Return [x, y] of the center of cell containing provided text 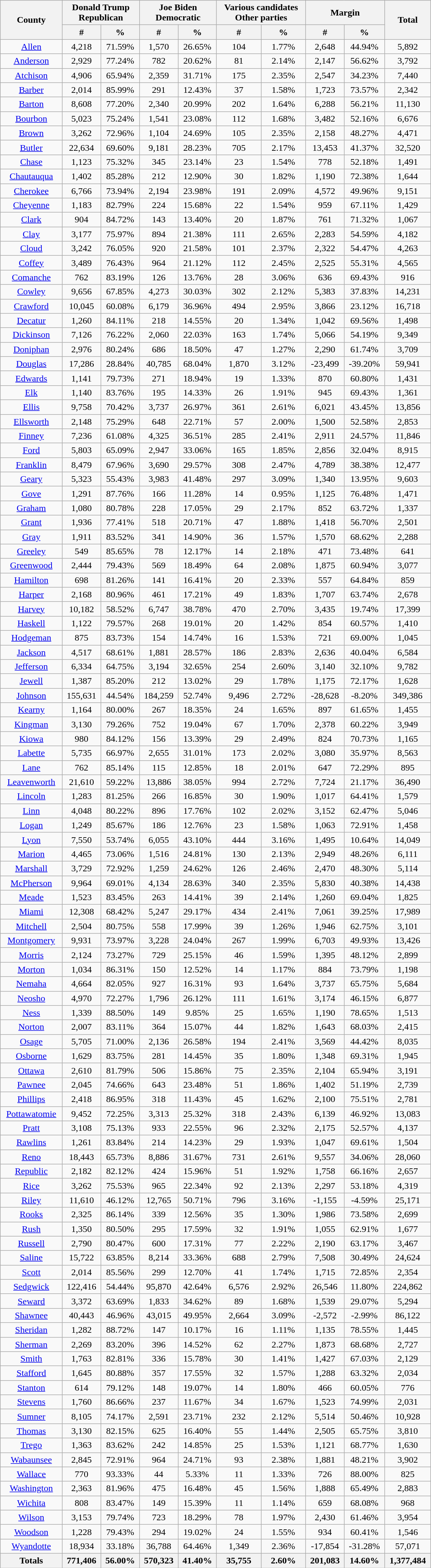
1,504 [407, 1143]
Leavenworth [31, 782]
3,569 [325, 1041]
14.33% [197, 392]
Morris [31, 955]
54.19% [364, 335]
1,677 [407, 1229]
61.46% [364, 1517]
11.43% [197, 1099]
Cherokee [31, 191]
475 [159, 1488]
81.25% [120, 796]
2,297 [325, 1186]
15.96% [197, 1171]
2.08% [284, 566]
12.56% [197, 1215]
4,465 [81, 854]
5,684 [407, 984]
1,629 [81, 1056]
Clay [31, 234]
8,563 [407, 753]
31.01% [197, 753]
9,557 [325, 1157]
2,470 [325, 868]
2.27% [284, 1344]
2,190 [325, 1243]
2,175 [325, 1128]
-2,572 [325, 1315]
1.87% [284, 220]
173 [239, 753]
80.00% [120, 710]
40.38% [364, 883]
2.49% [284, 739]
18,443 [81, 1157]
76.48% [364, 494]
71.00% [120, 1041]
78.65% [364, 1013]
Gray [31, 537]
2,699 [407, 1215]
79.12% [120, 1388]
38.05% [197, 782]
Brown [31, 133]
Bourbon [31, 119]
68.04% [197, 364]
9,452 [81, 1113]
34 [239, 1402]
11,846 [407, 436]
242 [159, 1445]
8,214 [159, 1258]
6,111 [407, 854]
2,290 [325, 349]
39.25% [364, 912]
5,830 [325, 883]
3,467 [407, 1243]
14,049 [407, 839]
3.12% [284, 364]
32.04% [364, 450]
Marion [31, 854]
12.43% [197, 90]
75 [239, 1070]
28 [239, 277]
75.29% [120, 422]
81.96% [120, 1488]
75.32% [120, 162]
1,047 [325, 1143]
69.00% [364, 638]
26.65% [197, 47]
73.57% [364, 90]
852 [325, 508]
73.97% [120, 941]
80.47% [120, 1243]
Wyandotte [31, 1546]
Margin [345, 13]
271 [159, 378]
Riley [31, 1200]
-39.20% [364, 364]
291 [159, 90]
148 [159, 1388]
Franklin [31, 465]
263 [159, 897]
705 [239, 147]
26,546 [325, 1287]
85.67% [120, 825]
2,976 [81, 349]
104 [239, 47]
57 [239, 422]
Ellsworth [31, 422]
2,034 [407, 1373]
67.03% [364, 1359]
68.42% [120, 912]
294 [159, 1532]
59.22% [120, 782]
201,083 [325, 1560]
14,231 [407, 292]
143 [159, 220]
15.68% [197, 205]
625 [159, 1431]
1,516 [159, 854]
11,610 [81, 1200]
600 [159, 1243]
1,055 [325, 1229]
34.62% [197, 1301]
3,080 [325, 753]
72.38% [364, 176]
6,288 [325, 104]
22.55% [197, 1128]
77.24% [120, 61]
68.61% [120, 652]
79.73% [120, 378]
88.72% [120, 1330]
156 [159, 739]
80.88% [120, 1373]
77.41% [120, 522]
341 [159, 537]
83.76% [120, 392]
2,359 [159, 75]
Grant [31, 522]
76.05% [120, 249]
22.34% [197, 1186]
37 [239, 90]
2,418 [81, 1099]
2,148 [81, 422]
66.16% [364, 1171]
3,482 [325, 119]
1,936 [81, 522]
1,495 [325, 839]
23.14% [197, 162]
1,491 [407, 162]
85.99% [120, 90]
1,760 [81, 1402]
56.21% [364, 104]
33.06% [197, 450]
1,628 [407, 681]
1,870 [239, 364]
470 [239, 609]
McPherson [31, 883]
85.14% [120, 768]
21.38% [197, 234]
68.68% [364, 1344]
2.09% [284, 191]
Stafford [31, 1373]
61.74% [364, 349]
776 [407, 1388]
9,181 [159, 147]
281 [159, 1056]
86,122 [407, 1315]
46.12% [120, 1200]
69.04% [364, 897]
4,273 [159, 292]
Pratt [31, 1128]
34.23% [364, 75]
2,899 [407, 955]
Labette [31, 753]
69.31% [364, 1056]
1.61% [284, 998]
17,286 [81, 364]
Allen [31, 47]
74.17% [120, 1416]
17.76% [197, 811]
7,236 [81, 436]
Atchison [31, 75]
2,354 [407, 1272]
1,758 [325, 1171]
92 [239, 1186]
36 [239, 537]
35.97% [364, 753]
Hodgeman [31, 638]
2,911 [325, 436]
9,931 [81, 941]
67.11% [364, 205]
3,810 [407, 1431]
340 [239, 883]
14.23% [197, 1143]
2,147 [325, 61]
Linn [31, 811]
41.40% [197, 1560]
2,636 [325, 652]
1,500 [325, 422]
1,431 [407, 378]
83.62% [120, 1445]
20.71% [197, 522]
729 [159, 955]
3,709 [407, 349]
659 [325, 1503]
2.33% [284, 580]
194 [239, 1041]
34.06% [364, 1157]
2,168 [81, 594]
62.91% [364, 1229]
2,194 [159, 191]
96 [239, 1128]
2,288 [407, 537]
Thomas [31, 1431]
Wilson [31, 1517]
8,915 [407, 450]
Reno [31, 1157]
770 [81, 1474]
Pottawatomie [31, 1113]
1,410 [407, 623]
26.97% [197, 407]
1.44% [284, 1431]
3,792 [407, 61]
56.70% [364, 522]
2,845 [81, 1460]
63.17% [364, 1243]
2,136 [159, 1041]
2,739 [407, 1085]
Jewell [31, 681]
19.07% [197, 1388]
1,707 [325, 594]
1,630 [407, 1445]
Greeley [31, 551]
1,546 [407, 1532]
3,108 [81, 1128]
155,631 [81, 696]
1,579 [407, 796]
4,565 [407, 263]
2.47% [284, 465]
647 [325, 768]
42.64% [197, 1287]
48.27% [364, 133]
2,781 [407, 1099]
Elk [31, 392]
11.80% [364, 1287]
Joe BidenDemocratic [178, 13]
2,504 [81, 926]
Nemaha [31, 984]
29.17% [197, 912]
21.12% [197, 263]
688 [239, 1258]
1,715 [325, 1272]
Pawnee [31, 1085]
12.85% [197, 768]
1,427 [325, 1359]
Comanche [31, 277]
884 [325, 969]
614 [81, 1388]
6,055 [159, 839]
65.49% [364, 1488]
894 [159, 234]
30.49% [364, 1258]
3,949 [407, 724]
Total [407, 20]
Rice [31, 1186]
28.84% [120, 364]
254 [239, 667]
-23,499 [325, 364]
5,705 [81, 1041]
1,141 [81, 378]
1,875 [325, 566]
1,175 [325, 681]
968 [407, 1503]
21.58% [197, 249]
12,308 [81, 912]
6,877 [407, 998]
1,291 [81, 494]
60.08% [120, 306]
17.05% [197, 508]
2.43% [284, 1113]
2,610 [81, 1070]
Marshall [31, 868]
357 [159, 1373]
1,183 [81, 205]
44.54% [120, 696]
85.28% [120, 176]
2,790 [81, 1243]
3,140 [325, 667]
Sumner [31, 1416]
-2.99% [364, 1315]
959 [325, 205]
3,174 [325, 998]
796 [239, 1200]
2,678 [407, 594]
Wichita [31, 1503]
16.41% [197, 580]
15.39% [197, 1503]
102 [239, 811]
52.74% [197, 696]
58.52% [120, 609]
60.41% [364, 1532]
80.50% [120, 1229]
2,657 [407, 1171]
920 [159, 249]
61.08% [120, 436]
933 [159, 1128]
345 [159, 162]
31.67% [197, 1157]
361 [239, 407]
302 [239, 292]
3,101 [407, 926]
195 [159, 392]
2,883 [407, 1488]
3,191 [407, 1070]
1,283 [81, 796]
3,983 [159, 479]
County [31, 20]
53.18% [364, 1186]
Doniphan [31, 349]
8,608 [81, 104]
29.07% [364, 1301]
25.32% [197, 1113]
13.39% [197, 739]
184,259 [159, 696]
994 [239, 782]
26.12% [197, 998]
46 [239, 955]
55.43% [120, 479]
6,139 [325, 1113]
80.96% [120, 594]
81.26% [120, 580]
Morton [31, 969]
8,886 [159, 1157]
30.03% [197, 292]
1,361 [407, 392]
Finney [31, 436]
2,856 [325, 450]
1,418 [325, 522]
40,785 [159, 364]
82.79% [120, 205]
-17,854 [325, 1546]
2,378 [325, 724]
268 [159, 623]
1.90% [284, 796]
24.62% [197, 868]
808 [81, 1503]
24.71% [197, 1460]
1.55% [284, 1532]
6,021 [325, 407]
1,541 [159, 119]
67 [239, 724]
466 [325, 1388]
2,104 [325, 1070]
21,610 [81, 782]
64.84% [364, 580]
16.85% [197, 796]
46.92% [364, 1113]
32.65% [197, 667]
36.51% [197, 436]
83.11% [120, 1027]
1.62% [284, 1099]
1,198 [407, 969]
Clark [31, 220]
38.78% [197, 609]
1,288 [325, 1373]
48.26% [364, 854]
73.58% [364, 1215]
147 [159, 1330]
Douglas [31, 364]
1.56% [284, 1488]
11.28% [197, 494]
9,603 [407, 479]
44.94% [364, 47]
1,121 [325, 1445]
859 [407, 580]
Lyon [31, 839]
60.80% [364, 378]
1,017 [325, 796]
61.65% [364, 710]
Various candidatesOther parties [261, 13]
31.71% [197, 75]
54.59% [364, 234]
569 [159, 566]
63.69% [120, 1301]
1,986 [325, 1215]
24,624 [407, 1258]
33.36% [197, 1258]
1,513 [407, 1013]
82.12% [120, 1171]
-8.20% [364, 696]
1,350 [81, 1229]
2,158 [325, 133]
150 [159, 969]
2,325 [81, 1215]
28.57% [197, 652]
6,747 [159, 609]
22.03% [197, 335]
224 [159, 205]
Geary [31, 479]
25,171 [407, 1200]
68.03% [364, 1027]
945 [325, 392]
12.90% [197, 176]
63.72% [364, 508]
17.59% [197, 1229]
2,283 [325, 234]
71.32% [364, 220]
Ottawa [31, 1070]
83.73% [120, 638]
2.38% [284, 1460]
Totals [31, 1560]
Cloud [31, 249]
1,259 [159, 868]
17.99% [197, 926]
Woodson [31, 1532]
2,340 [159, 104]
1,796 [159, 998]
86.14% [120, 1215]
Sherman [31, 1344]
1,445 [407, 1330]
101 [239, 249]
5,383 [325, 292]
8,105 [81, 1416]
75.53% [120, 1186]
7,508 [325, 1258]
2,648 [325, 47]
Rooks [31, 1215]
18 [239, 768]
48.21% [364, 1460]
6,179 [159, 306]
854 [325, 623]
15.78% [197, 1359]
1,395 [325, 955]
1,135 [325, 1330]
Donald TrumpRepublican [101, 13]
52.18% [364, 162]
3.06% [284, 277]
88.00% [364, 1474]
Wallace [31, 1474]
4,789 [325, 465]
83.84% [120, 1143]
24.69% [197, 133]
Dickinson [31, 335]
46.96% [120, 1315]
782 [159, 61]
19.74% [364, 609]
Lane [31, 768]
870 [325, 378]
50.71% [197, 1200]
72.25% [120, 1113]
3,194 [159, 667]
12.70% [197, 1272]
2,727 [407, 1344]
48.12% [364, 955]
5,294 [407, 1301]
Harper [31, 594]
1,763 [81, 1359]
130 [239, 854]
12,765 [159, 1200]
518 [159, 522]
1.92% [284, 1171]
2,182 [81, 1171]
2.70% [284, 609]
Edwards [31, 378]
69.61% [364, 1143]
1,261 [81, 1143]
20.62% [197, 61]
41.48% [197, 479]
228 [159, 508]
84.11% [120, 320]
1.93% [284, 1143]
82.81% [120, 1359]
13,453 [325, 147]
1,140 [81, 392]
2,124 [81, 955]
3,177 [81, 234]
4,048 [81, 811]
2.65% [284, 234]
1,825 [407, 897]
4,970 [81, 998]
1,164 [81, 710]
1,034 [81, 969]
1.59% [284, 955]
67.85% [120, 292]
2.45% [284, 263]
3,902 [407, 1460]
1,045 [407, 638]
232 [239, 1416]
26 [239, 392]
48.30% [364, 868]
84.72% [120, 220]
Republic [31, 1171]
5.33% [197, 1474]
3,313 [159, 1113]
1,429 [407, 205]
5,247 [159, 912]
18.29% [197, 1517]
14,438 [407, 883]
25.15% [197, 955]
5,735 [81, 753]
28.63% [197, 883]
1,349 [239, 1546]
60.05% [364, 1388]
40.04% [364, 652]
83.75% [120, 1056]
-1,155 [325, 1200]
19 [239, 378]
778 [325, 162]
4,263 [407, 249]
9.85% [197, 1013]
14.41% [197, 897]
1.77% [284, 47]
1,377,484 [407, 1560]
22.71% [197, 422]
1.30% [284, 1215]
2,430 [325, 1517]
1,498 [407, 320]
16.31% [197, 984]
Gove [31, 494]
1.67% [284, 1402]
2.37% [284, 249]
237 [159, 1402]
54.47% [364, 249]
22,634 [81, 147]
191 [239, 191]
4,134 [159, 883]
444 [239, 839]
73.79% [364, 969]
6,576 [239, 1287]
93.33% [120, 1474]
434 [239, 912]
2,363 [81, 1488]
Cowley [31, 292]
64.75% [120, 667]
2,031 [407, 1402]
1.26% [284, 926]
86.66% [120, 1402]
72.29% [364, 768]
2,342 [407, 90]
18.49% [197, 566]
643 [159, 1085]
115 [159, 768]
69.56% [364, 320]
980 [81, 739]
Barton [31, 104]
52.57% [364, 1128]
Barber [31, 90]
18,934 [81, 1546]
17.55% [197, 1373]
1.41% [284, 1359]
916 [407, 277]
1,539 [325, 1301]
Ellis [31, 407]
41 [239, 1272]
5,114 [407, 868]
32.10% [364, 667]
1,123 [81, 162]
70.73% [364, 739]
22 [239, 205]
2,269 [81, 1344]
51.19% [364, 1085]
72.17% [364, 681]
64.46% [197, 1546]
4,572 [325, 191]
62.75% [364, 926]
Greenwood [31, 566]
54.44% [120, 1287]
Scott [31, 1272]
12.52% [197, 969]
10.64% [364, 839]
59,941 [407, 364]
2,415 [407, 1027]
1.34% [284, 320]
5,023 [81, 119]
2.95% [284, 306]
8,479 [81, 465]
13,083 [407, 1113]
558 [159, 926]
7,550 [81, 839]
Stevens [31, 1402]
2.32% [284, 1128]
Haskell [31, 623]
18.50% [197, 349]
68.77% [364, 1445]
66.97% [120, 753]
79.74% [120, 1517]
494 [239, 306]
761 [325, 220]
14.45% [197, 1056]
12.17% [197, 551]
15.07% [197, 1027]
7,126 [81, 335]
648 [159, 422]
77.20% [120, 104]
37.83% [364, 292]
81.79% [120, 1070]
2.01% [284, 768]
2.36% [284, 1546]
3,153 [81, 1517]
64 [239, 566]
18.94% [197, 378]
1,888 [325, 1488]
18.35% [197, 710]
7,440 [407, 75]
9,964 [81, 883]
0.95% [284, 494]
15,722 [81, 1258]
23.98% [197, 191]
6,766 [81, 191]
1,249 [81, 825]
771,406 [81, 1560]
19.02% [197, 1532]
3,228 [159, 941]
5,323 [81, 479]
895 [407, 768]
11,130 [407, 104]
4,517 [81, 652]
20.99% [197, 104]
897 [325, 710]
723 [159, 1517]
24.81% [197, 854]
80.24% [120, 349]
-28,628 [325, 696]
1,723 [325, 90]
Meade [31, 897]
2,322 [325, 249]
86.31% [120, 969]
364 [159, 1027]
77 [239, 1243]
1.83% [284, 594]
Jefferson [31, 667]
825 [407, 1474]
43.10% [197, 839]
1,122 [81, 623]
75.13% [120, 1128]
175 [239, 75]
8,035 [407, 1041]
686 [159, 349]
60.22% [364, 724]
87.76% [120, 494]
Washington [31, 1488]
1,165 [407, 739]
89 [239, 1301]
2,591 [159, 1416]
Kingman [31, 724]
74.66% [120, 1085]
10,182 [81, 609]
1.85% [284, 450]
9,151 [407, 191]
19.01% [197, 623]
927 [159, 984]
297 [239, 479]
85.65% [120, 551]
965 [159, 1186]
68.08% [364, 1503]
73.48% [364, 551]
7,724 [325, 782]
-4.59% [364, 1200]
726 [325, 1474]
1,458 [407, 825]
36,788 [159, 1546]
32,520 [407, 147]
549 [81, 551]
14.55% [197, 320]
2.46% [284, 868]
Cheyenne [31, 205]
1.70% [284, 724]
641 [407, 551]
Saline [31, 1258]
934 [325, 1532]
166 [159, 494]
16.48% [197, 1488]
2.00% [284, 422]
2.18% [284, 551]
56.00% [120, 1560]
80.75% [120, 926]
Lincoln [31, 796]
506 [159, 1070]
82.05% [120, 984]
9,782 [407, 667]
896 [159, 811]
35,755 [239, 1560]
4,319 [407, 1186]
1.99% [284, 941]
Anderson [31, 61]
Montgomery [31, 941]
71.59% [120, 47]
23.12% [364, 306]
46.15% [364, 998]
72.27% [120, 998]
73.27% [120, 955]
2.79% [284, 1258]
82.15% [120, 1431]
1,282 [81, 1330]
81 [239, 61]
3,729 [81, 868]
721 [325, 638]
60.94% [364, 566]
3,489 [81, 263]
6,676 [407, 119]
4,218 [81, 47]
17.21% [197, 594]
904 [81, 220]
65.73% [120, 1157]
57,071 [407, 1546]
69.01% [120, 883]
2,947 [159, 450]
52.16% [364, 119]
1,387 [81, 681]
299 [159, 1272]
23.48% [197, 1085]
85.56% [120, 1272]
50.46% [364, 1416]
165 [239, 450]
1,643 [325, 1027]
1.11% [284, 1330]
424 [159, 1171]
49.93% [364, 941]
63.32% [364, 1373]
49.95% [197, 1315]
Smith [31, 1359]
95,870 [159, 1287]
76.43% [120, 263]
4,906 [81, 75]
16,718 [407, 306]
3,954 [407, 1517]
3,372 [81, 1301]
79.57% [120, 623]
83.47% [120, 1503]
5,046 [407, 811]
2.92% [284, 1287]
5,066 [325, 335]
557 [325, 580]
1,945 [407, 1056]
636 [325, 277]
163 [239, 335]
43,015 [159, 1315]
Seward [31, 1301]
2,007 [81, 1027]
Crawford [31, 306]
1,645 [81, 1373]
2.83% [284, 652]
1.14% [284, 1503]
1,125 [325, 494]
72.85% [364, 1272]
570,323 [159, 1560]
3,152 [325, 811]
3,242 [81, 249]
73.06% [120, 854]
33.18% [120, 1546]
875 [81, 638]
52.58% [364, 422]
141 [159, 580]
471 [325, 551]
69.60% [120, 147]
218 [159, 320]
84.12% [120, 739]
3,077 [407, 566]
80.22% [120, 811]
1,873 [325, 1344]
1.88% [284, 522]
1.86% [284, 1085]
75.97% [120, 234]
4,325 [159, 436]
1,228 [81, 1532]
29.57% [197, 465]
13.95% [364, 479]
Johnson [31, 696]
74.99% [364, 1402]
10,928 [407, 1416]
2,949 [325, 854]
72.92% [120, 868]
1,042 [325, 320]
4,471 [407, 133]
Osage [31, 1041]
Rush [31, 1229]
Jackson [31, 652]
1.78% [284, 681]
36.96% [197, 306]
2,501 [407, 522]
13.40% [197, 220]
64.41% [364, 796]
5,892 [407, 47]
53.74% [120, 839]
698 [81, 580]
349,386 [407, 696]
1,340 [325, 479]
7,061 [325, 912]
85.20% [120, 681]
Coffey [31, 263]
1.42% [284, 623]
36,490 [407, 782]
105 [239, 133]
17,989 [407, 912]
60.57% [364, 623]
9,656 [81, 292]
Hamilton [31, 580]
2,444 [81, 566]
62 [239, 1344]
Harvey [31, 609]
63.74% [364, 594]
17,399 [407, 609]
2,547 [325, 75]
1,363 [81, 1445]
2,505 [325, 1431]
17.31% [197, 1243]
62.47% [364, 811]
6,334 [81, 667]
9,758 [81, 407]
86.95% [120, 1099]
Ness [31, 1013]
3,435 [325, 609]
80.78% [120, 508]
13.02% [197, 681]
2.22% [284, 1243]
24.57% [364, 436]
12,477 [407, 465]
2,100 [325, 1099]
Graham [31, 508]
396 [159, 1344]
1,348 [325, 1056]
13.76% [197, 277]
-31.28% [364, 1546]
1,063 [325, 825]
214 [159, 1143]
1,911 [81, 537]
21.17% [364, 782]
23.08% [197, 119]
Rawlins [31, 1143]
9,349 [407, 335]
49 [239, 594]
308 [239, 465]
67.96% [120, 465]
56.62% [364, 61]
202 [239, 104]
2,929 [81, 61]
Chase [31, 162]
83.19% [120, 277]
65.09% [120, 450]
23.71% [197, 1416]
16.40% [197, 1431]
55.31% [364, 263]
5,803 [81, 450]
2,853 [407, 422]
1,067 [407, 220]
1,644 [407, 176]
72.96% [120, 133]
76.22% [120, 335]
731 [239, 1157]
2,045 [81, 1085]
Trego [31, 1445]
1,455 [407, 710]
9,496 [239, 696]
1.97% [284, 1517]
4,137 [407, 1128]
88.50% [120, 1013]
Logan [31, 825]
4,664 [81, 984]
79.26% [120, 724]
26.58% [197, 1041]
Phillips [31, 1099]
Wabaunsee [31, 1460]
1,339 [81, 1013]
Chautauqua [31, 176]
78.55% [364, 1330]
2,664 [239, 1315]
752 [159, 724]
1,471 [407, 494]
1,337 [407, 508]
6,703 [325, 941]
4,182 [407, 234]
75.24% [120, 119]
339 [159, 1215]
83.45% [120, 897]
Miami [31, 912]
Ford [31, 450]
3,690 [159, 465]
14.52% [197, 1344]
83.20% [120, 1344]
38.38% [364, 465]
Norton [31, 1027]
68.62% [364, 537]
5,514 [325, 1416]
49.96% [364, 191]
2,129 [407, 1359]
2,655 [159, 753]
Butler [31, 147]
Osborne [31, 1056]
2,525 [325, 263]
24.04% [197, 941]
3,866 [325, 306]
13,426 [407, 941]
1.17% [284, 969]
1.27% [284, 349]
14.60% [364, 1560]
13,856 [407, 407]
122,416 [81, 1287]
40,443 [81, 1315]
Sedgwick [31, 1287]
2,060 [159, 335]
75.51% [364, 1099]
55 [239, 1431]
Kiowa [31, 739]
1,946 [325, 926]
10,045 [81, 306]
14.74% [197, 638]
28,060 [407, 1157]
Decatur [31, 320]
14.90% [197, 537]
1,104 [159, 133]
28.23% [197, 147]
15.86% [197, 1070]
41.37% [364, 147]
154 [159, 638]
Shawnee [31, 1315]
70.42% [120, 407]
63.85% [120, 1258]
83.52% [120, 537]
Russell [31, 1243]
14.85% [197, 1445]
11.67% [197, 1402]
43.45% [364, 407]
336 [159, 1359]
Kearny [31, 710]
10.17% [197, 1330]
295 [159, 1229]
224,862 [407, 1287]
461 [159, 594]
266 [159, 796]
Mitchell [31, 926]
6,584 [407, 652]
19.04% [197, 724]
13,886 [159, 782]
285 [239, 436]
Neosho [31, 998]
Sheridan [31, 1330]
1,080 [81, 508]
73.94% [120, 191]
12.76% [197, 825]
44.42% [364, 1041]
1,833 [159, 1301]
824 [325, 739]
Stanton [31, 1388]
